Capture the cell that displays the provided text and extract its [X, Y] central coordinate. 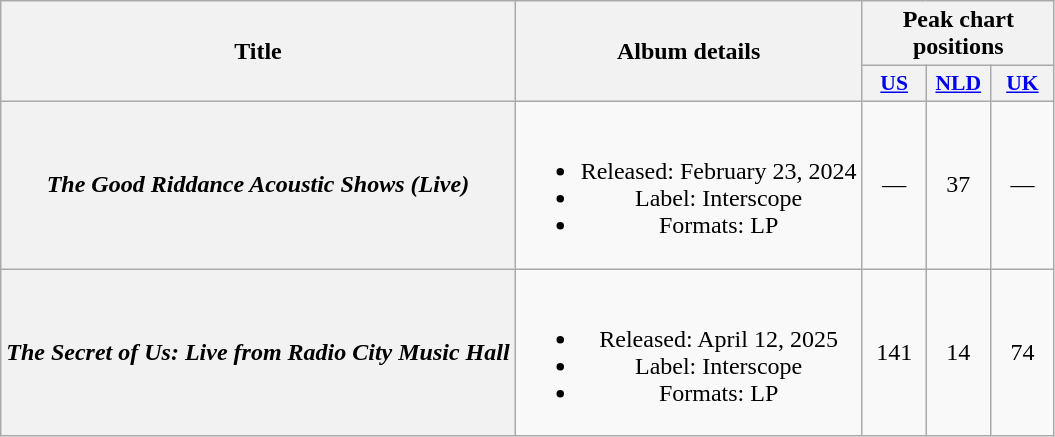
37 [958, 184]
The Secret of Us: Live from Radio City Music Hall [258, 352]
NLD [958, 84]
UK [1022, 84]
141 [894, 352]
Released: April 12, 2025Label: InterscopeFormats: LP [688, 352]
14 [958, 352]
74 [1022, 352]
Released: February 23, 2024Label: InterscopeFormats: LP [688, 184]
Peak chart positions [958, 34]
US [894, 84]
Album details [688, 52]
The Good Riddance Acoustic Shows (Live) [258, 184]
Title [258, 52]
